Search for the cell housing the specified text and yield its (X, Y) center coordinate. 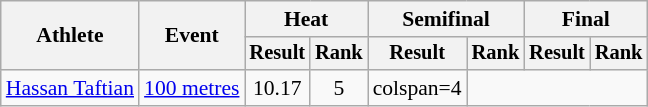
Athlete (70, 36)
Heat (306, 19)
100 metres (192, 88)
10.17 (277, 88)
5 (339, 88)
colspan=4 (418, 88)
Event (192, 36)
Final (586, 19)
Semifinal (446, 19)
Hassan Taftian (70, 88)
